Identify which cell holds the provided text, then report its (x, y) central coordinate. 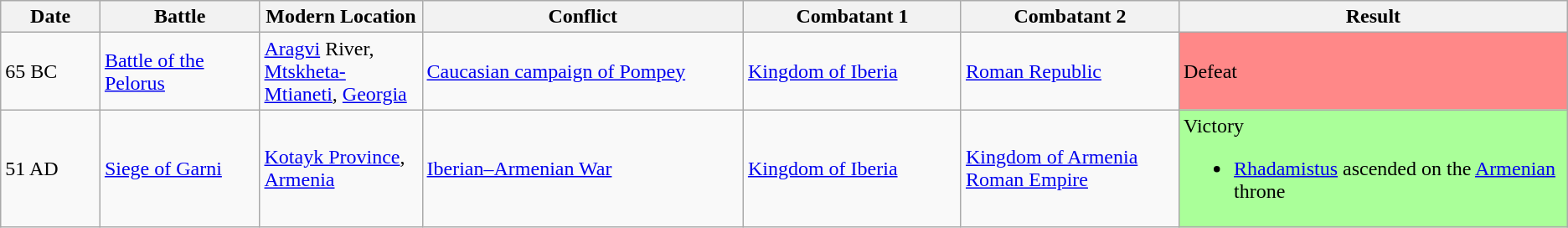
Modern Location (341, 17)
Date (50, 17)
Conflict (583, 17)
Combatant 2 (1070, 17)
Siege of Garni (179, 168)
Result (1374, 17)
Iberian–Armenian War (583, 168)
Kotayk Province, Armenia (341, 168)
VictoryRhadamistus ascended on the Armenian throne (1374, 168)
Defeat (1374, 71)
Roman Republic (1070, 71)
Kingdom of Armenia Roman Empire (1070, 168)
65 BC (50, 71)
Combatant 1 (852, 17)
Battle of the Pelorus (179, 71)
51 AD (50, 168)
Aragvi River, Mtskheta-Mtianeti, Georgia (341, 71)
Battle (179, 17)
Caucasian campaign of Pompey (583, 71)
